Scan for the cell matching the given text and deliver its (X, Y) coordinate at center. 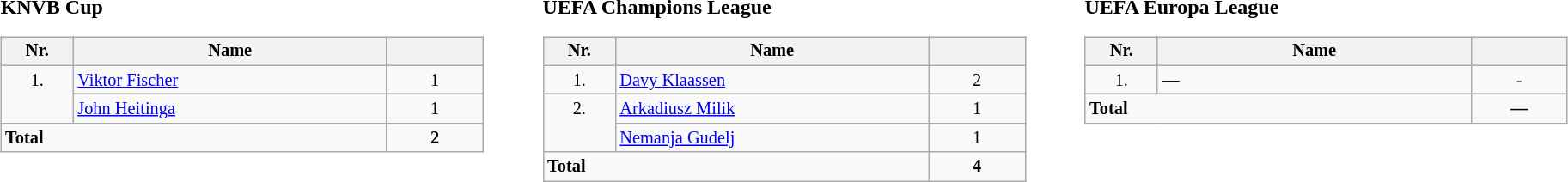
John Heitinga (230, 109)
Viktor Fischer (230, 80)
Nemanja Gudelj (772, 138)
4 (977, 167)
Davy Klaassen (772, 80)
- (1519, 80)
Arkadiusz Milik (772, 109)
2. (579, 124)
